Return the [x, y] coordinate for the center point of the cell that contains the specified text.  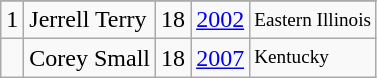
Eastern Illinois [313, 20]
Kentucky [313, 58]
1 [12, 20]
Corey Small [90, 58]
Jerrell Terry [90, 20]
2002 [220, 20]
2007 [220, 58]
